For the text-containing cell, return its midpoint in [X, Y] coordinate format. 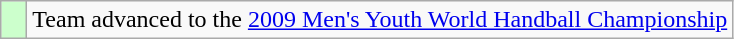
Team advanced to the 2009 Men's Youth World Handball Championship [380, 20]
